Find where the given text appears and provide that cell's center as [x, y] coordinate. 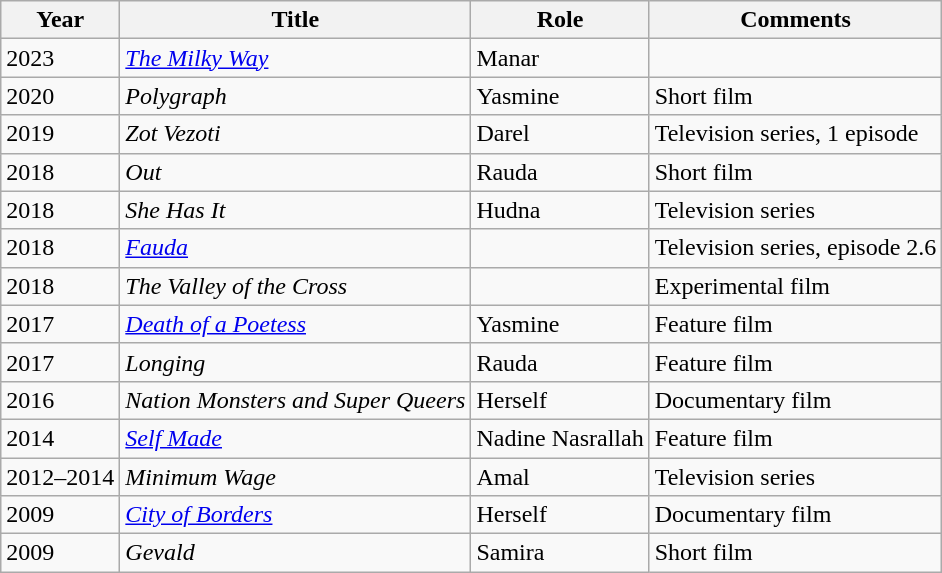
2016 [60, 400]
Nation Monsters and Super Queers [296, 400]
Hudna [560, 210]
Fauda [296, 248]
Comments [796, 20]
2014 [60, 438]
Television series, 1 episode [796, 134]
2020 [60, 96]
Manar [560, 58]
Role [560, 20]
Polygraph [296, 96]
Out [296, 172]
Television series, episode 2.6 [796, 248]
Nadine Nasrallah [560, 438]
Year [60, 20]
Gevald [296, 553]
City of Borders [296, 515]
Self Made [296, 438]
Longing [296, 362]
Title [296, 20]
Amal [560, 477]
Darel [560, 134]
2012–2014 [60, 477]
2019 [60, 134]
Zot Vezoti [296, 134]
Death of a Poetess [296, 324]
Samira [560, 553]
The Valley of the Cross [296, 286]
Experimental film [796, 286]
2023 [60, 58]
The Milky Way [296, 58]
Minimum Wage [296, 477]
She Has It [296, 210]
